Detect which cell encompasses the target text, then output its (X, Y) center coordinate. 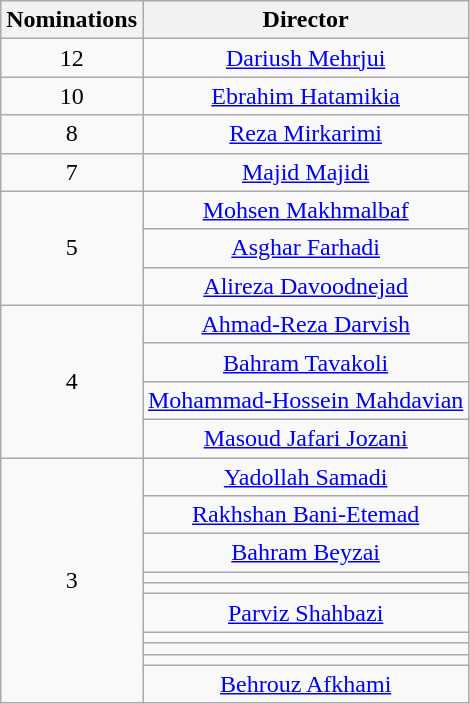
Behrouz Afkhami (305, 684)
8 (72, 134)
Dariush Mehrjui (305, 58)
4 (72, 381)
Parviz Shahbazi (305, 613)
Rakhshan Bani-Etemad (305, 515)
Nominations (72, 20)
Director (305, 20)
Mohsen Makhmalbaf (305, 210)
Ebrahim Hatamikia (305, 96)
Mohammad-Hossein Mahdavian (305, 400)
10 (72, 96)
3 (72, 581)
Masoud Jafari Jozani (305, 438)
12 (72, 58)
7 (72, 172)
Bahram Beyzai (305, 553)
5 (72, 248)
Asghar Farhadi (305, 248)
Reza Mirkarimi (305, 134)
Yadollah Samadi (305, 477)
Alireza Davoodnejad (305, 286)
Ahmad-Reza Darvish (305, 324)
Majid Majidi (305, 172)
Bahram Tavakoli (305, 362)
